Determine the [X, Y] coordinate at the center of the cell enclosing the given text.  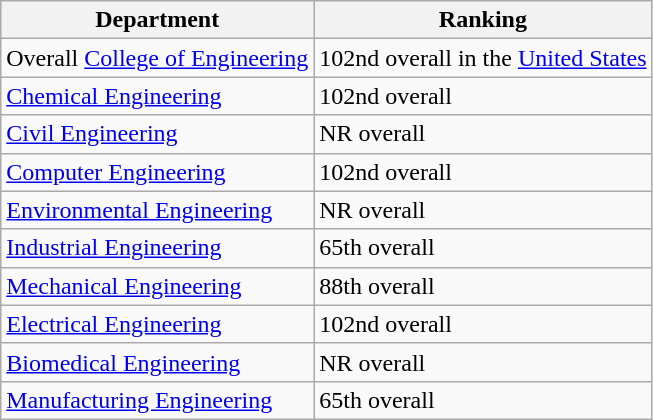
Civil Engineering [158, 134]
88th overall [483, 286]
Overall College of Engineering [158, 58]
Computer Engineering [158, 172]
Electrical Engineering [158, 324]
102nd overall in the United States [483, 58]
Biomedical Engineering [158, 362]
Chemical Engineering [158, 96]
Ranking [483, 20]
Environmental Engineering [158, 210]
Manufacturing Engineering [158, 400]
Industrial Engineering [158, 248]
Mechanical Engineering [158, 286]
Department [158, 20]
